Search for the cell housing the specified text and yield its (x, y) center coordinate. 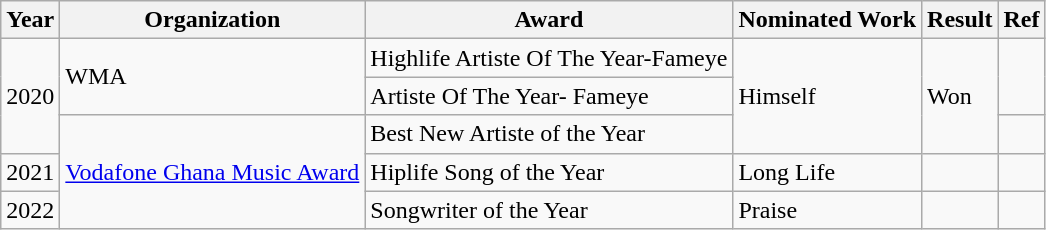
Songwriter of the Year (549, 210)
2020 (30, 96)
Praise (828, 210)
Organization (212, 20)
Award (549, 20)
Nominated Work (828, 20)
Long Life (828, 172)
2021 (30, 172)
Ref (1022, 20)
WMA (212, 77)
Won (960, 96)
Best New Artiste of the Year (549, 134)
Himself (828, 96)
Highlife Artiste Of The Year-Fameye (549, 58)
Vodafone Ghana Music Award (212, 172)
2022 (30, 210)
Artiste Of The Year- Fameye (549, 96)
Hiplife Song of the Year (549, 172)
Result (960, 20)
Year (30, 20)
